Find where the given text appears and provide that cell's center as [x, y] coordinate. 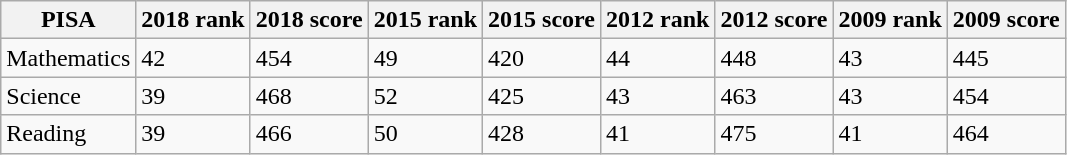
2015 score [542, 20]
464 [1006, 134]
468 [309, 96]
Science [68, 96]
420 [542, 58]
2018 score [309, 20]
2015 rank [425, 20]
44 [657, 58]
42 [193, 58]
50 [425, 134]
463 [774, 96]
2012 score [774, 20]
2018 rank [193, 20]
466 [309, 134]
Reading [68, 134]
52 [425, 96]
445 [1006, 58]
Mathematics [68, 58]
448 [774, 58]
425 [542, 96]
2009 rank [890, 20]
2012 rank [657, 20]
428 [542, 134]
PISA [68, 20]
2009 score [1006, 20]
49 [425, 58]
475 [774, 134]
